Search for the cell housing the specified text and yield its [x, y] center coordinate. 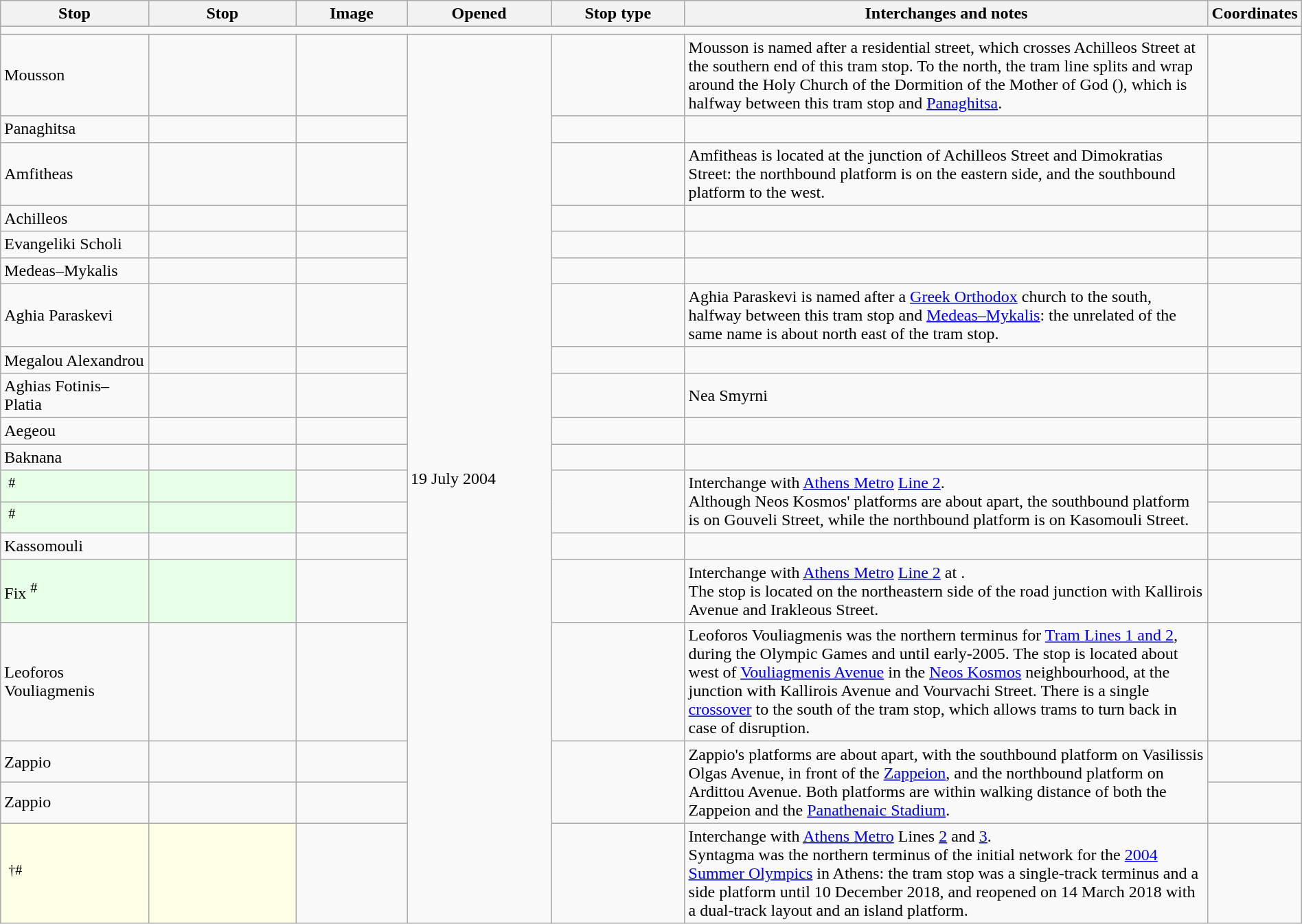
Panaghitsa [74, 129]
Achilleos [74, 218]
Stop type [618, 14]
Medeas–Mykalis [74, 270]
19 July 2004 [479, 479]
Amfitheas [74, 174]
Aghias Fotinis–Platia [74, 395]
Evangeliki Scholi [74, 244]
†# [74, 873]
Mousson [74, 76]
Aghia Paraskevi [74, 315]
Kassomouli [74, 546]
Leoforos Vouliagmenis [74, 682]
Coordinates [1255, 14]
Interchanges and notes [946, 14]
Opened [479, 14]
Nea Smyrni [946, 395]
Aegeou [74, 430]
Image [352, 14]
Fix # [74, 591]
Baknana [74, 457]
Megalou Alexandrou [74, 360]
